Search for the cell housing the specified text and yield its (X, Y) center coordinate. 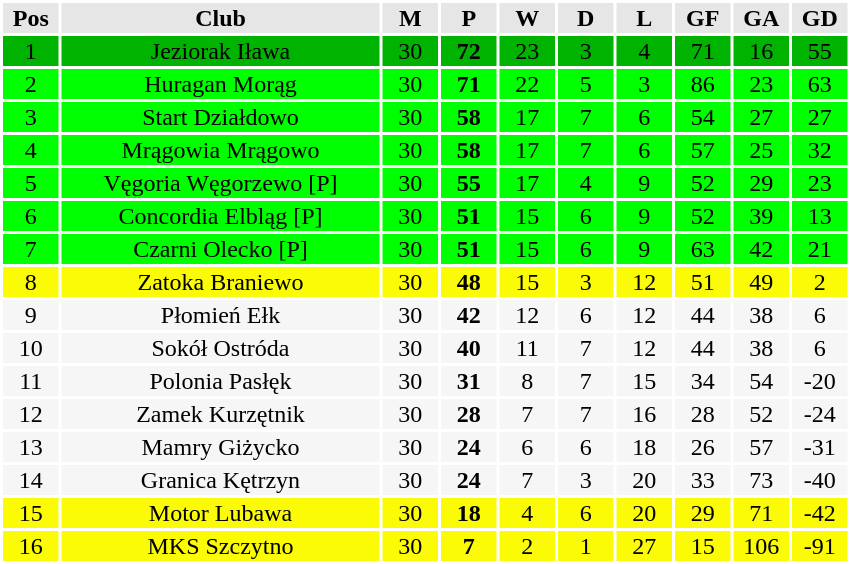
GA (762, 18)
Płomień Ełk (221, 315)
86 (703, 84)
-31 (820, 447)
W (528, 18)
40 (469, 348)
Concordia Elbląg [P] (221, 216)
Czarni Olecko [P] (221, 249)
48 (469, 282)
39 (762, 216)
Zamek Kurzętnik (221, 414)
GF (703, 18)
Motor Lubawa (221, 513)
31 (469, 381)
Mamry Giżycko (221, 447)
10 (31, 348)
Zatoka Braniewo (221, 282)
L (644, 18)
25 (762, 150)
-91 (820, 546)
14 (31, 480)
33 (703, 480)
Mrągowia Mrągowo (221, 150)
D (586, 18)
73 (762, 480)
22 (528, 84)
49 (762, 282)
Jeziorak Iława (221, 51)
-40 (820, 480)
-42 (820, 513)
MKS Szczytno (221, 546)
Huragan Morąg (221, 84)
26 (703, 447)
Polonia Pasłęk (221, 381)
106 (762, 546)
-20 (820, 381)
21 (820, 249)
GD (820, 18)
Pos (31, 18)
32 (820, 150)
72 (469, 51)
-24 (820, 414)
Sokół Ostróda (221, 348)
34 (703, 381)
Club (221, 18)
P (469, 18)
Granica Kętrzyn (221, 480)
Vęgoria Węgorzewo [P] (221, 183)
Start Działdowo (221, 117)
M (410, 18)
